Pinpoint the cell where the given text exists, returning its [X, Y] midpoint coordinate. 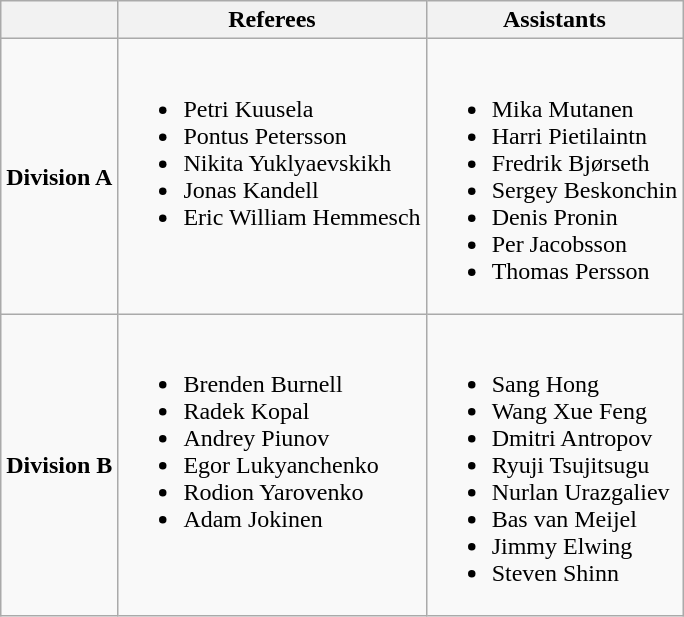
Referees [272, 20]
Mika Mutanen Harri Pietilaintn Fredrik Bjørseth Sergey Beskonchin Denis Pronin Per Jacobsson Thomas Persson [554, 176]
Assistants [554, 20]
Division A [60, 176]
Brenden Burnell Radek Kopal Andrey Piunov Egor Lukyanchenko Rodion Yarovenko Adam Jokinen [272, 465]
Petri Kuusela Pontus Petersson Nikita Yuklyaevskikh Jonas Kandell Eric William Hemmesch [272, 176]
Sang Hong Wang Xue Feng Dmitri Antropov Ryuji Tsujitsugu Nurlan Urazgaliev Bas van Meijel Jimmy Elwing Steven Shinn [554, 465]
Division B [60, 465]
